Identify which cell holds the provided text, then report its [x, y] central coordinate. 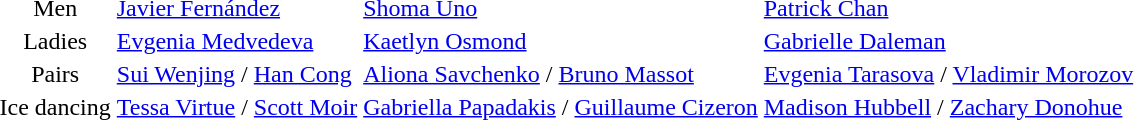
Kaetlyn Osmond [561, 41]
Evgenia Medvedeva [236, 41]
Gabrielle Daleman [948, 41]
Evgenia Tarasova / Vladimir Morozov [948, 74]
Sui Wenjing / Han Cong [236, 74]
Aliona Savchenko / Bruno Massot [561, 74]
